Detect which cell encompasses the target text, then output its (X, Y) center coordinate. 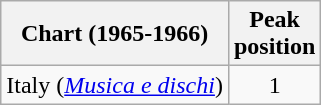
1 (274, 85)
Chart (1965-1966) (115, 34)
Italy (Musica e dischi) (115, 85)
Peakposition (274, 34)
